Extract the (X, Y) coordinate from the center of the cell holding the provided text.  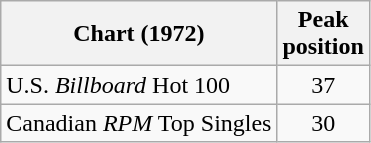
37 (323, 85)
U.S. Billboard Hot 100 (139, 85)
Chart (1972) (139, 34)
Canadian RPM Top Singles (139, 123)
Peakposition (323, 34)
30 (323, 123)
